Locate the cell with the specified text and output its (x, y) center coordinate. 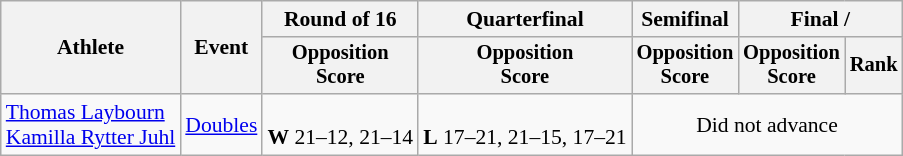
L 17–21, 21–15, 17–21 (524, 124)
Round of 16 (340, 19)
Semifinal (686, 19)
W 21–12, 21–14 (340, 124)
Event (221, 48)
Quarterfinal (524, 19)
Rank (874, 66)
Final / (820, 19)
Athlete (91, 48)
Doubles (221, 124)
Did not advance (768, 124)
Thomas LaybournKamilla Rytter Juhl (91, 124)
